Scan for the cell matching the given text and deliver its (x, y) coordinate at center. 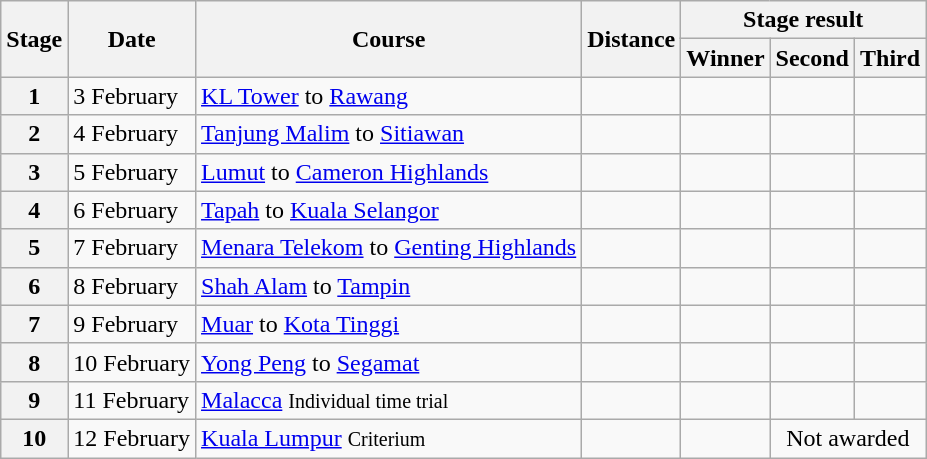
Lumut to Cameron Highlands (389, 172)
10 February (132, 362)
3 February (132, 96)
3 (34, 172)
Date (132, 39)
Stage result (804, 20)
8 February (132, 286)
Second (812, 58)
Tapah to Kuala Selangor (389, 210)
7 February (132, 248)
Shah Alam to Tampin (389, 286)
5 (34, 248)
Not awarded (848, 438)
4 February (132, 134)
Third (890, 58)
KL Tower to Rawang (389, 96)
Distance (632, 39)
11 February (132, 400)
6 February (132, 210)
Yong Peng to Segamat (389, 362)
6 (34, 286)
5 February (132, 172)
10 (34, 438)
1 (34, 96)
Kuala Lumpur Criterium (389, 438)
Course (389, 39)
9 (34, 400)
Tanjung Malim to Sitiawan (389, 134)
9 February (132, 324)
Muar to Kota Tinggi (389, 324)
2 (34, 134)
7 (34, 324)
Menara Telekom to Genting Highlands (389, 248)
Malacca Individual time trial (389, 400)
8 (34, 362)
Winner (726, 58)
12 February (132, 438)
Stage (34, 39)
4 (34, 210)
